Identify which cell holds the provided text, then report its (X, Y) central coordinate. 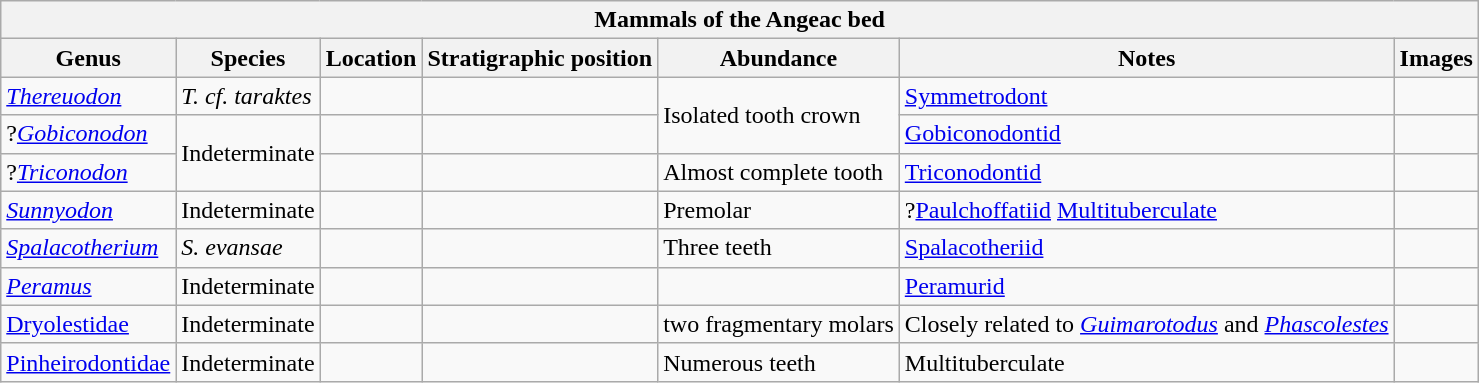
Abundance (779, 58)
?Gobiconodon (88, 134)
Peramus (88, 286)
Stratigraphic position (540, 58)
Multituberculate (1146, 362)
Spalacotheriid (1146, 248)
Three teeth (779, 248)
Mammals of the Angeac bed (740, 20)
T. cf. taraktes (248, 96)
Isolated tooth crown (779, 115)
Peramurid (1146, 286)
?Triconodon (88, 172)
Sunnyodon (88, 210)
two fragmentary molars (779, 324)
Genus (88, 58)
Almost complete tooth (779, 172)
Closely related to Guimarotodus and Phascolestes (1146, 324)
Species (248, 58)
Numerous teeth (779, 362)
Thereuodon (88, 96)
Symmetrodont (1146, 96)
Images (1436, 58)
Premolar (779, 210)
Pinheirodontidae (88, 362)
Gobiconodontid (1146, 134)
Dryolestidae (88, 324)
Spalacotherium (88, 248)
Triconodontid (1146, 172)
Notes (1146, 58)
?Paulchoffatiid Multituberculate (1146, 210)
S. evansae (248, 248)
Location (371, 58)
